Return [x, y] of the center of cell containing provided text 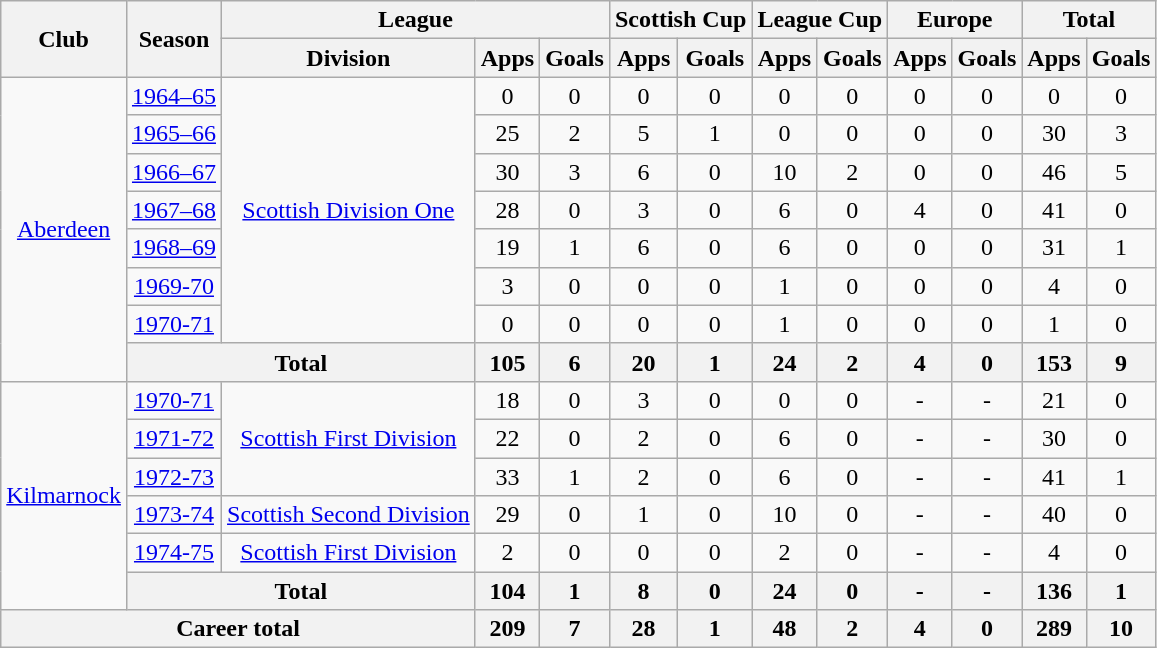
20 [643, 362]
33 [507, 477]
136 [1054, 591]
Club [64, 39]
21 [1054, 400]
1968–69 [174, 248]
Kilmarnock [64, 495]
46 [1054, 172]
1964–65 [174, 96]
19 [507, 248]
22 [507, 438]
1971-72 [174, 438]
153 [1054, 362]
48 [784, 629]
Scottish Division One [349, 210]
League [416, 20]
Scottish Second Division [349, 515]
Europe [955, 20]
7 [575, 629]
8 [643, 591]
29 [507, 515]
Season [174, 39]
31 [1054, 248]
105 [507, 362]
Career total [238, 629]
Scottish Cup [680, 20]
289 [1054, 629]
9 [1121, 362]
1966–67 [174, 172]
Aberdeen [64, 229]
League Cup [820, 20]
1967–68 [174, 210]
104 [507, 591]
1972-73 [174, 477]
209 [507, 629]
25 [507, 134]
1974-75 [174, 553]
18 [507, 400]
40 [1054, 515]
1965–66 [174, 134]
1973-74 [174, 515]
1969-70 [174, 286]
Division [349, 58]
